Output the (x, y) coordinate of the center of the cell containing the given text.  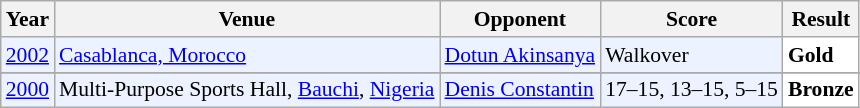
Year (28, 19)
Walkover (692, 55)
2000 (28, 90)
Opponent (520, 19)
2002 (28, 55)
Casablanca, Morocco (246, 55)
Result (821, 19)
Multi-Purpose Sports Hall, Bauchi, Nigeria (246, 90)
Bronze (821, 90)
Venue (246, 19)
Gold (821, 55)
Denis Constantin (520, 90)
Score (692, 19)
17–15, 13–15, 5–15 (692, 90)
Dotun Akinsanya (520, 55)
